Return the [x, y] coordinate for the center point of the cell that contains the specified text.  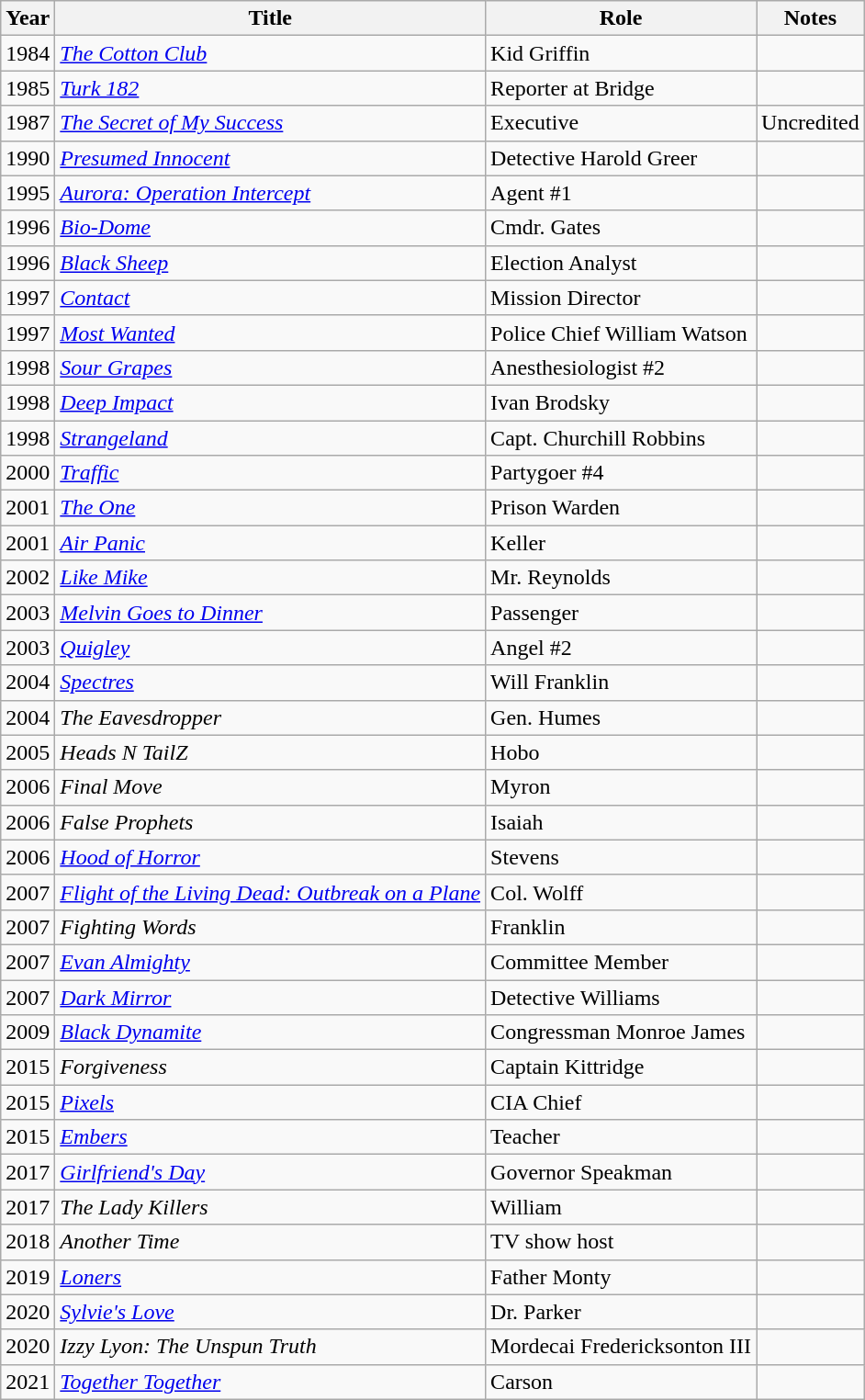
Reporter at Bridge [621, 88]
Black Sheep [270, 263]
Dr. Parker [621, 1312]
The Secret of My Success [270, 123]
Dark Mirror [270, 997]
2000 [28, 473]
Will Franklin [621, 683]
Flight of the Living Dead: Outbreak on a Plane [270, 892]
1990 [28, 158]
Sour Grapes [270, 367]
Prison Warden [621, 508]
The Cotton Club [270, 53]
TV show host [621, 1242]
Committee Member [621, 962]
2021 [28, 1382]
Mordecai Fredericksonton III [621, 1347]
2019 [28, 1277]
Mr. Reynolds [621, 578]
Together Together [270, 1382]
Mission Director [621, 298]
2005 [28, 752]
Evan Almighty [270, 962]
The Lady Killers [270, 1207]
Final Move [270, 787]
Franklin [621, 927]
Loners [270, 1277]
Anesthesiologist #2 [621, 367]
Pixels [270, 1102]
Angel #2 [621, 648]
CIA Chief [621, 1102]
2009 [28, 1033]
Partygoer #4 [621, 473]
Isaiah [621, 822]
Governor Speakman [621, 1172]
Traffic [270, 473]
Gen. Humes [621, 717]
William [621, 1207]
Turk 182 [270, 88]
Congressman Monroe James [621, 1033]
2018 [28, 1242]
Presumed Innocent [270, 158]
2002 [28, 578]
Contact [270, 298]
Carson [621, 1382]
Stevens [621, 857]
The One [270, 508]
Spectres [270, 683]
Executive [621, 123]
Title [270, 18]
Fighting Words [270, 927]
Heads N TailZ [270, 752]
Police Chief William Watson [621, 333]
Detective Williams [621, 997]
Father Monty [621, 1277]
Keller [621, 543]
Hobo [621, 752]
Embers [270, 1137]
Deep Impact [270, 402]
Girlfriend's Day [270, 1172]
Strangeland [270, 438]
Notes [811, 18]
Hood of Horror [270, 857]
Detective Harold Greer [621, 158]
Sylvie's Love [270, 1312]
Forgiveness [270, 1067]
Capt. Churchill Robbins [621, 438]
Another Time [270, 1242]
Aurora: Operation Intercept [270, 193]
Role [621, 18]
Cmdr. Gates [621, 228]
Most Wanted [270, 333]
Election Analyst [621, 263]
Izzy Lyon: The Unspun Truth [270, 1347]
1995 [28, 193]
False Prophets [270, 822]
Passenger [621, 613]
The Eavesdropper [270, 717]
1987 [28, 123]
Col. Wolff [621, 892]
Air Panic [270, 543]
Year [28, 18]
Melvin Goes to Dinner [270, 613]
Agent #1 [621, 193]
Black Dynamite [270, 1033]
Uncredited [811, 123]
Quigley [270, 648]
1985 [28, 88]
Captain Kittridge [621, 1067]
Like Mike [270, 578]
Kid Griffin [621, 53]
Teacher [621, 1137]
Myron [621, 787]
Bio-Dome [270, 228]
Ivan Brodsky [621, 402]
1984 [28, 53]
